Return [x, y] of the center of cell containing provided text 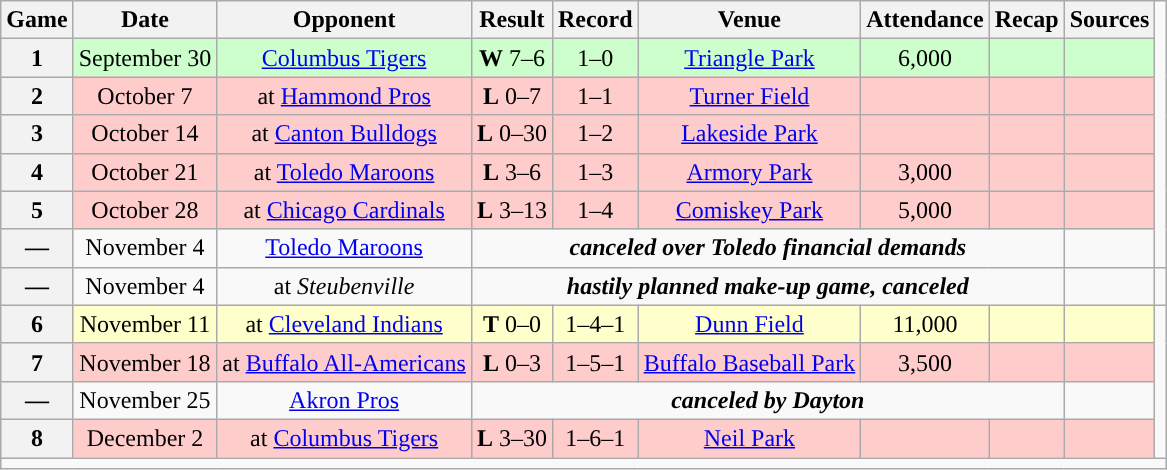
November 25 [145, 400]
Buffalo Baseball Park [750, 362]
6,000 [925, 58]
1–1 [595, 96]
Columbus Tigers [344, 58]
L 0–30 [512, 134]
Date [145, 20]
at Canton Bulldogs [344, 134]
at Steubenville [344, 286]
L 3–6 [512, 172]
Turner Field [750, 96]
11,000 [925, 324]
Venue [750, 20]
Armory Park [750, 172]
Dunn Field [750, 324]
3,500 [925, 362]
September 30 [145, 58]
1–2 [595, 134]
1–4 [595, 210]
October 28 [145, 210]
6 [37, 324]
L 3–13 [512, 210]
at Toledo Maroons [344, 172]
L 3–30 [512, 438]
W 7–6 [512, 58]
Game [37, 20]
Akron Pros [344, 400]
L 0–7 [512, 96]
7 [37, 362]
Attendance [925, 20]
Opponent [344, 20]
1–6–1 [595, 438]
8 [37, 438]
at Hammond Pros [344, 96]
1–3 [595, 172]
1–0 [595, 58]
Sources [1110, 20]
at Buffalo All-Americans [344, 362]
Triangle Park [750, 58]
Toledo Maroons [344, 248]
T 0–0 [512, 324]
October 7 [145, 96]
1–4–1 [595, 324]
canceled over Toledo financial demands [768, 248]
Lakeside Park [750, 134]
November 18 [145, 362]
Comiskey Park [750, 210]
hastily planned make-up game, canceled [768, 286]
Result [512, 20]
3 [37, 134]
October 14 [145, 134]
at Chicago Cardinals [344, 210]
at Columbus Tigers [344, 438]
1–5–1 [595, 362]
3,000 [925, 172]
Neil Park [750, 438]
Record [595, 20]
October 21 [145, 172]
2 [37, 96]
4 [37, 172]
5 [37, 210]
December 2 [145, 438]
1 [37, 58]
L 0–3 [512, 362]
November 11 [145, 324]
Recap [1026, 20]
canceled by Dayton [768, 400]
at Cleveland Indians [344, 324]
5,000 [925, 210]
